Pinpoint the cell where the given text exists, returning its [X, Y] midpoint coordinate. 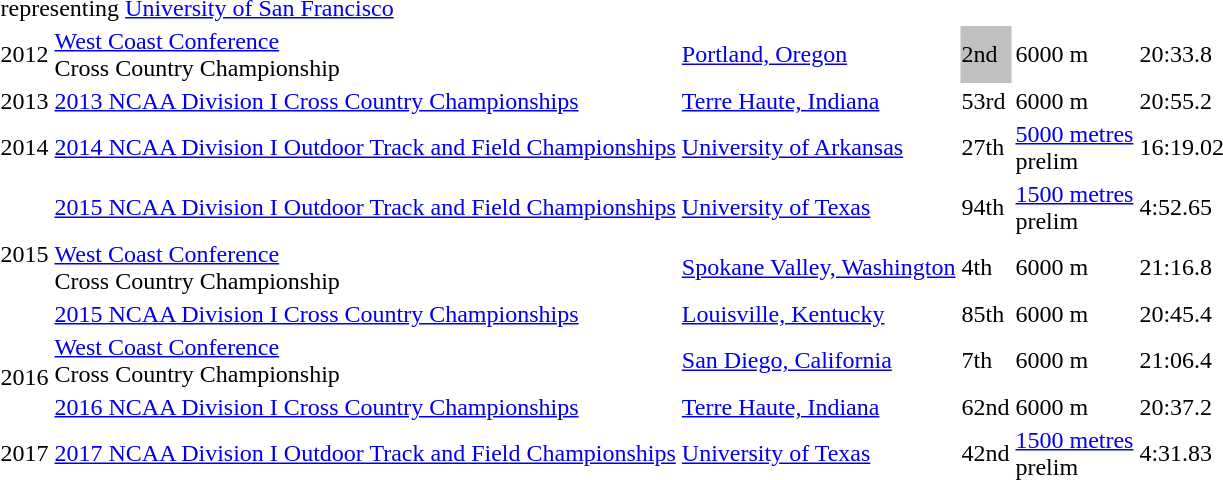
2014 NCAA Division I Outdoor Track and Field Championships [365, 148]
Portland, Oregon [818, 54]
62nd [986, 407]
27th [986, 148]
2015 NCAA Division I Cross Country Championships [365, 314]
85th [986, 314]
94th [986, 208]
1500 metresprelim [1074, 208]
2016 NCAA Division I Cross Country Championships [365, 407]
Spokane Valley, Washington [818, 268]
4th [986, 268]
5000 metresprelim [1074, 148]
2015 NCAA Division I Outdoor Track and Field Championships [365, 208]
2013 NCAA Division I Cross Country Championships [365, 101]
University of Texas [818, 208]
University of Arkansas [818, 148]
7th [986, 360]
2nd [986, 54]
San Diego, California [818, 360]
Louisville, Kentucky [818, 314]
53rd [986, 101]
